Determine the [X, Y] coordinate at the center of the cell enclosing the given text.  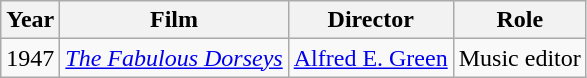
Alfred E. Green [370, 58]
Music editor [520, 58]
Year [30, 20]
The Fabulous Dorseys [174, 58]
Role [520, 20]
Director [370, 20]
Film [174, 20]
1947 [30, 58]
